Pinpoint the cell where the given text exists, returning its (x, y) midpoint coordinate. 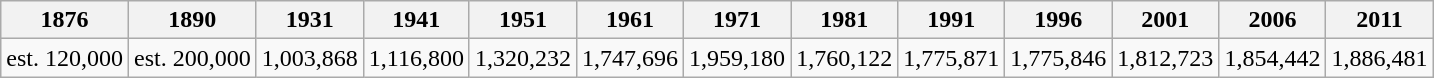
1931 (310, 20)
1951 (522, 20)
1,775,846 (1058, 58)
2006 (1272, 20)
1890 (192, 20)
1,747,696 (630, 58)
1,812,723 (1166, 58)
1,760,122 (844, 58)
1876 (65, 20)
1971 (738, 20)
est. 120,000 (65, 58)
1,003,868 (310, 58)
1961 (630, 20)
1941 (416, 20)
1991 (952, 20)
1996 (1058, 20)
2001 (1166, 20)
1,886,481 (1380, 58)
est. 200,000 (192, 58)
1981 (844, 20)
1,854,442 (1272, 58)
2011 (1380, 20)
1,775,871 (952, 58)
1,116,800 (416, 58)
1,320,232 (522, 58)
1,959,180 (738, 58)
